Extract the [X, Y] coordinate from the center of the cell holding the provided text.  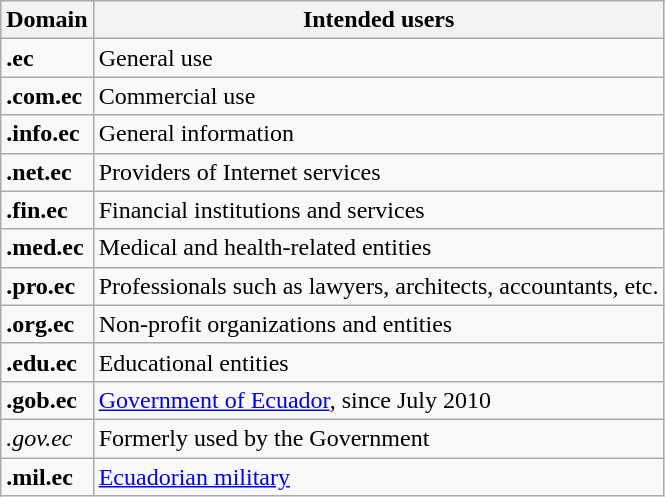
Educational entities [378, 362]
Providers of Internet services [378, 172]
Medical and health-related entities [378, 248]
General use [378, 58]
Formerly used by the Government [378, 438]
.med.ec [47, 248]
Professionals such as lawyers, architects, accountants, etc. [378, 286]
.fin.ec [47, 210]
.ec [47, 58]
Domain [47, 20]
.pro.ec [47, 286]
.info.ec [47, 134]
.com.ec [47, 96]
Financial institutions and services [378, 210]
.gov.ec [47, 438]
.gob.ec [47, 400]
Ecuadorian military [378, 477]
Intended users [378, 20]
Government of Ecuador, since July 2010 [378, 400]
General information [378, 134]
.edu.ec [47, 362]
.net.ec [47, 172]
.mil.ec [47, 477]
Commercial use [378, 96]
.org.ec [47, 324]
Non-profit organizations and entities [378, 324]
